Detect which cell encompasses the target text, then output its (x, y) center coordinate. 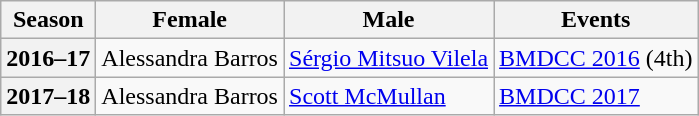
Events (596, 20)
Sérgio Mitsuo Vilela (389, 58)
2016–17 (48, 58)
2017–18 (48, 96)
Scott McMullan (389, 96)
Male (389, 20)
BMDCC 2016 (4th) (596, 58)
Season (48, 20)
Female (190, 20)
BMDCC 2017 (596, 96)
